Pinpoint the cell where the given text exists, returning its (x, y) midpoint coordinate. 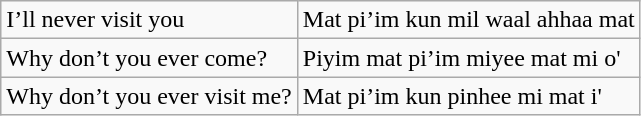
Mat pi’im kun mil waal ahhaa mat (468, 20)
Mat pi’im kun pinhee mi mat i' (468, 96)
I’ll never visit you (150, 20)
Why don’t you ever visit me? (150, 96)
Piyim mat pi’im miyee mat mi o' (468, 58)
Why don’t you ever come? (150, 58)
